Determine the (x, y) coordinate at the center of the cell enclosing the given text.  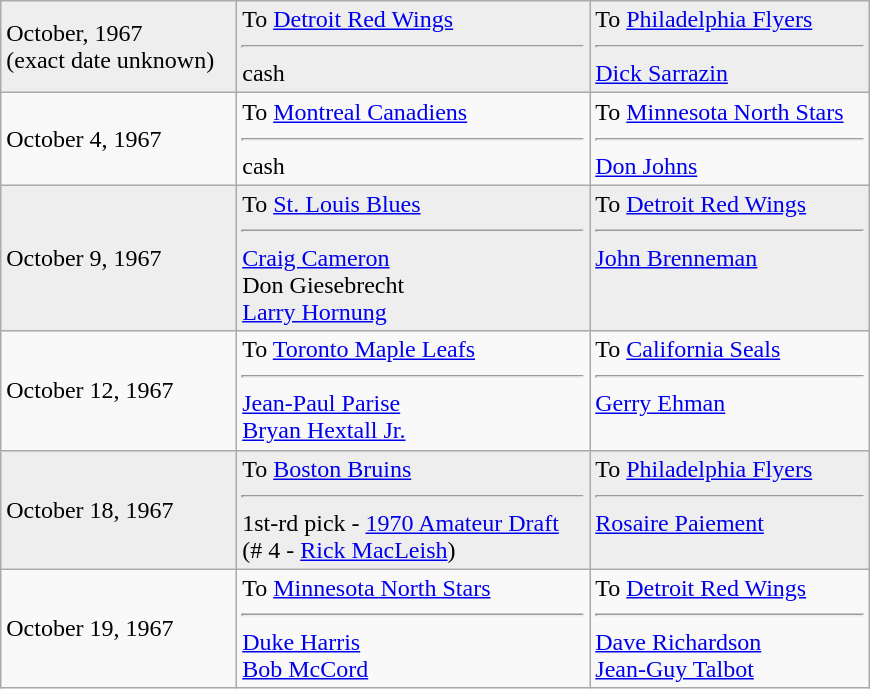
October, 1967(exact date unknown) (119, 47)
October 9, 1967 (119, 258)
To Detroit Red WingsDave RichardsonJean-Guy Talbot (730, 628)
To Detroit Red WingsJohn Brenneman (730, 258)
October 12, 1967 (119, 390)
To Philadelphia FlyersDick Sarrazin (730, 47)
To Detroit Red Wingscash (414, 47)
October 19, 1967 (119, 628)
To Minnesota North StarsDon Johns (730, 139)
To Montreal Canadienscash (414, 139)
October 18, 1967 (119, 510)
To St. Louis BluesCraig CameronDon GiesebrechtLarry Hornung (414, 258)
To Toronto Maple LeafsJean-Paul PariseBryan Hextall Jr. (414, 390)
October 4, 1967 (119, 139)
To Philadelphia FlyersRosaire Paiement (730, 510)
To Boston Bruins1st-rd pick - 1970 Amateur Draft(# 4 - Rick MacLeish) (414, 510)
To Minnesota North StarsDuke HarrisBob McCord (414, 628)
To California SealsGerry Ehman (730, 390)
